Output the (x, y) coordinate of the center of the cell containing the given text.  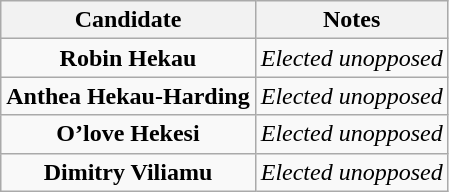
Dimitry Viliamu (128, 172)
O’love Hekesi (128, 134)
Robin Hekau (128, 58)
Candidate (128, 20)
Anthea Hekau-Harding (128, 96)
Notes (352, 20)
